Locate the cell with the specified text and output its [x, y] center coordinate. 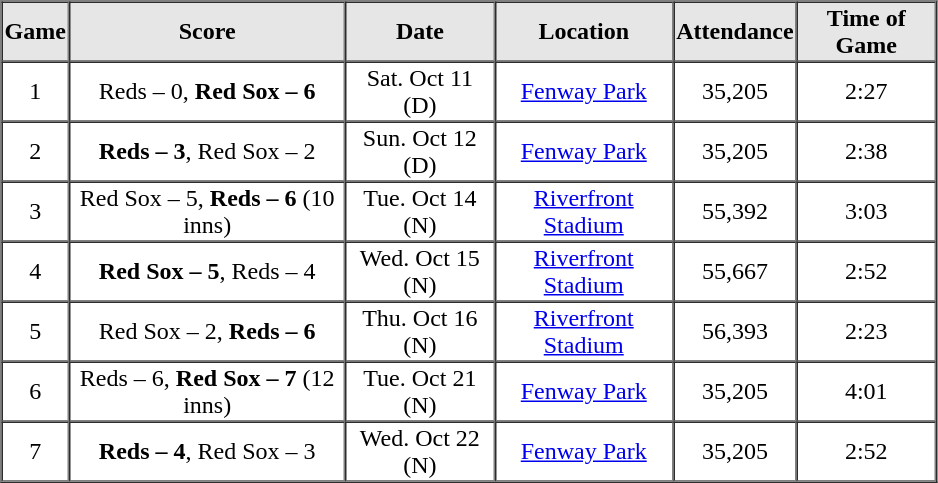
Wed. Oct 22 (N) [420, 452]
2 [36, 152]
Red Sox – 5, Reds – 4 [208, 272]
Thu. Oct 16 (N) [420, 332]
5 [36, 332]
Red Sox – 5, Reds – 6 (10 inns) [208, 212]
Reds – 3, Red Sox – 2 [208, 152]
Game [36, 32]
Tue. Oct 14 (N) [420, 212]
55,392 [734, 212]
2:23 [866, 332]
Date [420, 32]
3:03 [866, 212]
Attendance [734, 32]
3 [36, 212]
4:01 [866, 392]
6 [36, 392]
4 [36, 272]
Red Sox – 2, Reds – 6 [208, 332]
Tue. Oct 21 (N) [420, 392]
Reds – 4, Red Sox – 3 [208, 452]
2:38 [866, 152]
Score [208, 32]
Wed. Oct 15 (N) [420, 272]
Sun. Oct 12 (D) [420, 152]
Reds – 6, Red Sox – 7 (12 inns) [208, 392]
55,667 [734, 272]
7 [36, 452]
Reds – 0, Red Sox – 6 [208, 92]
Location [584, 32]
Time of Game [866, 32]
56,393 [734, 332]
1 [36, 92]
Sat. Oct 11 (D) [420, 92]
2:27 [866, 92]
